Determine the (X, Y) coordinate at the center of the cell enclosing the given text.  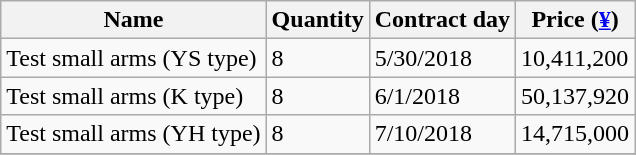
Quantity (318, 20)
Test small arms (YS type) (134, 58)
6/1/2018 (442, 96)
10,411,200 (576, 58)
7/10/2018 (442, 134)
50,137,920 (576, 96)
Name (134, 20)
Test small arms (YH type) (134, 134)
Price (¥) (576, 20)
Test small arms (K type) (134, 96)
14,715,000 (576, 134)
5/30/2018 (442, 58)
Contract day (442, 20)
